Capture the cell that displays the provided text and extract its (X, Y) central coordinate. 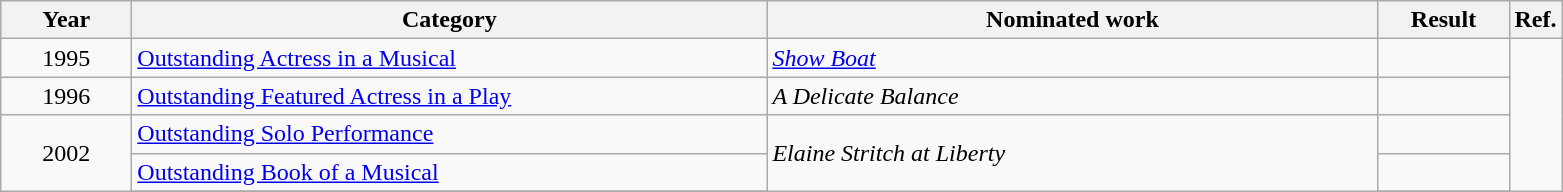
Nominated work (1072, 20)
Year (66, 20)
Outstanding Featured Actress in a Play (450, 96)
2002 (66, 153)
Outstanding Solo Performance (450, 134)
Result (1444, 20)
Ref. (1536, 20)
1995 (66, 58)
Outstanding Actress in a Musical (450, 58)
Show Boat (1072, 58)
Elaine Stritch at Liberty (1072, 153)
1996 (66, 96)
A Delicate Balance (1072, 96)
Category (450, 20)
Outstanding Book of a Musical (450, 172)
